Find where the given text appears and provide that cell's center as (X, Y) coordinate. 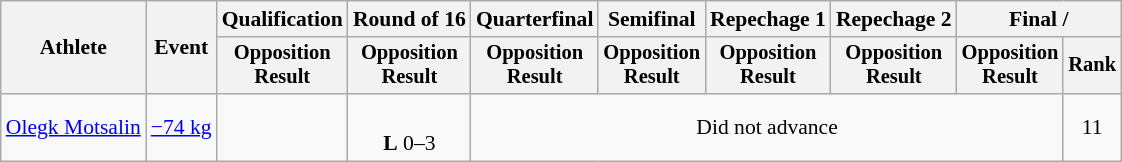
Olegk Motsalin (74, 128)
Athlete (74, 48)
Rank (1092, 66)
Did not advance (767, 128)
Final / (1039, 19)
Quarterfinal (535, 19)
Repechage 2 (894, 19)
Event (182, 48)
Repechage 1 (768, 19)
11 (1092, 128)
Round of 16 (410, 19)
−74 kg (182, 128)
Semifinal (652, 19)
L 0–3 (410, 128)
Qualification (282, 19)
